Determine the [X, Y] coordinate at the center of the cell enclosing the given text.  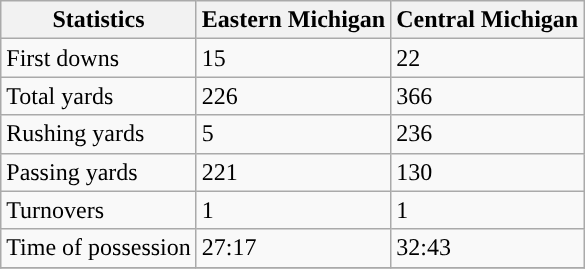
Time of possession [99, 248]
Total yards [99, 96]
5 [293, 134]
221 [293, 172]
236 [488, 134]
First downs [99, 58]
22 [488, 58]
Turnovers [99, 210]
226 [293, 96]
15 [293, 58]
Passing yards [99, 172]
Statistics [99, 20]
130 [488, 172]
Eastern Michigan [293, 20]
366 [488, 96]
32:43 [488, 248]
27:17 [293, 248]
Rushing yards [99, 134]
Central Michigan [488, 20]
